Find where the given text appears and provide that cell's center as (X, Y) coordinate. 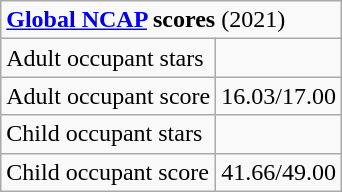
Adult occupant score (108, 96)
Child occupant score (108, 172)
Global NCAP scores (2021) (172, 20)
Child occupant stars (108, 134)
41.66/49.00 (279, 172)
Adult occupant stars (108, 58)
16.03/17.00 (279, 96)
